Extract the (x, y) coordinate from the center of the cell holding the provided text.  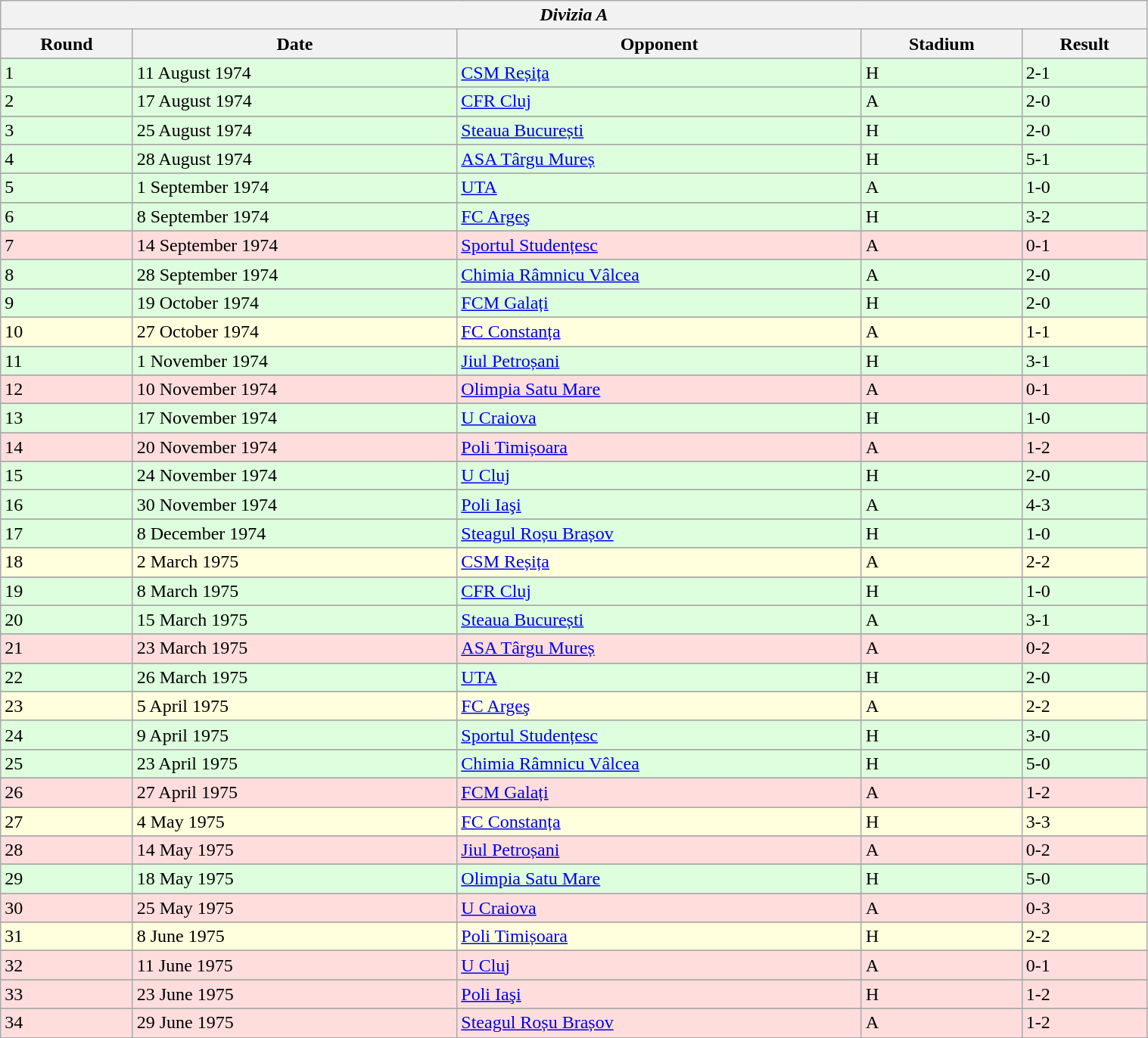
24 November 1974 (295, 476)
8 June 1975 (295, 937)
9 April 1975 (295, 735)
23 March 1975 (295, 648)
Result (1084, 44)
16 (67, 505)
33 (67, 994)
17 November 1974 (295, 418)
2-1 (1084, 73)
Opponent (660, 44)
25 August 1974 (295, 130)
Divizia A (574, 15)
12 (67, 390)
26 March 1975 (295, 677)
0-3 (1084, 908)
34 (67, 1023)
17 (67, 533)
5-1 (1084, 159)
27 April 1975 (295, 792)
7 (67, 245)
10 November 1974 (295, 390)
30 (67, 908)
9 (67, 303)
32 (67, 965)
23 April 1975 (295, 763)
15 (67, 476)
14 May 1975 (295, 850)
4-3 (1084, 505)
20 November 1974 (295, 447)
31 (67, 937)
11 June 1975 (295, 965)
3 (67, 130)
28 (67, 850)
15 March 1975 (295, 620)
21 (67, 648)
6 (67, 216)
18 (67, 562)
19 (67, 591)
1-1 (1084, 331)
8 (67, 274)
17 August 1974 (295, 101)
25 (67, 763)
14 September 1974 (295, 245)
1 November 1974 (295, 361)
8 December 1974 (295, 533)
3-3 (1084, 821)
28 September 1974 (295, 274)
19 October 1974 (295, 303)
14 (67, 447)
22 (67, 677)
13 (67, 418)
Round (67, 44)
24 (67, 735)
1 September 1974 (295, 188)
4 (67, 159)
20 (67, 620)
29 June 1975 (295, 1023)
28 August 1974 (295, 159)
27 October 1974 (295, 331)
3-2 (1084, 216)
5 (67, 188)
8 March 1975 (295, 591)
23 June 1975 (295, 994)
8 September 1974 (295, 216)
30 November 1974 (295, 505)
23 (67, 706)
25 May 1975 (295, 908)
Date (295, 44)
27 (67, 821)
2 (67, 101)
11 August 1974 (295, 73)
3-0 (1084, 735)
Stadium (941, 44)
5 April 1975 (295, 706)
4 May 1975 (295, 821)
1 (67, 73)
11 (67, 361)
26 (67, 792)
2 March 1975 (295, 562)
10 (67, 331)
18 May 1975 (295, 879)
29 (67, 879)
